From the cell containing the given text, extract its center point as (X, Y) coordinate. 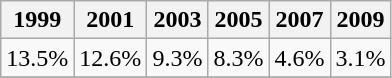
2009 (360, 20)
1999 (38, 20)
2007 (300, 20)
9.3% (178, 58)
3.1% (360, 58)
4.6% (300, 58)
2001 (110, 20)
8.3% (238, 58)
12.6% (110, 58)
13.5% (38, 58)
2005 (238, 20)
2003 (178, 20)
